Return the (x, y) coordinate for the center point of the cell that contains the specified text.  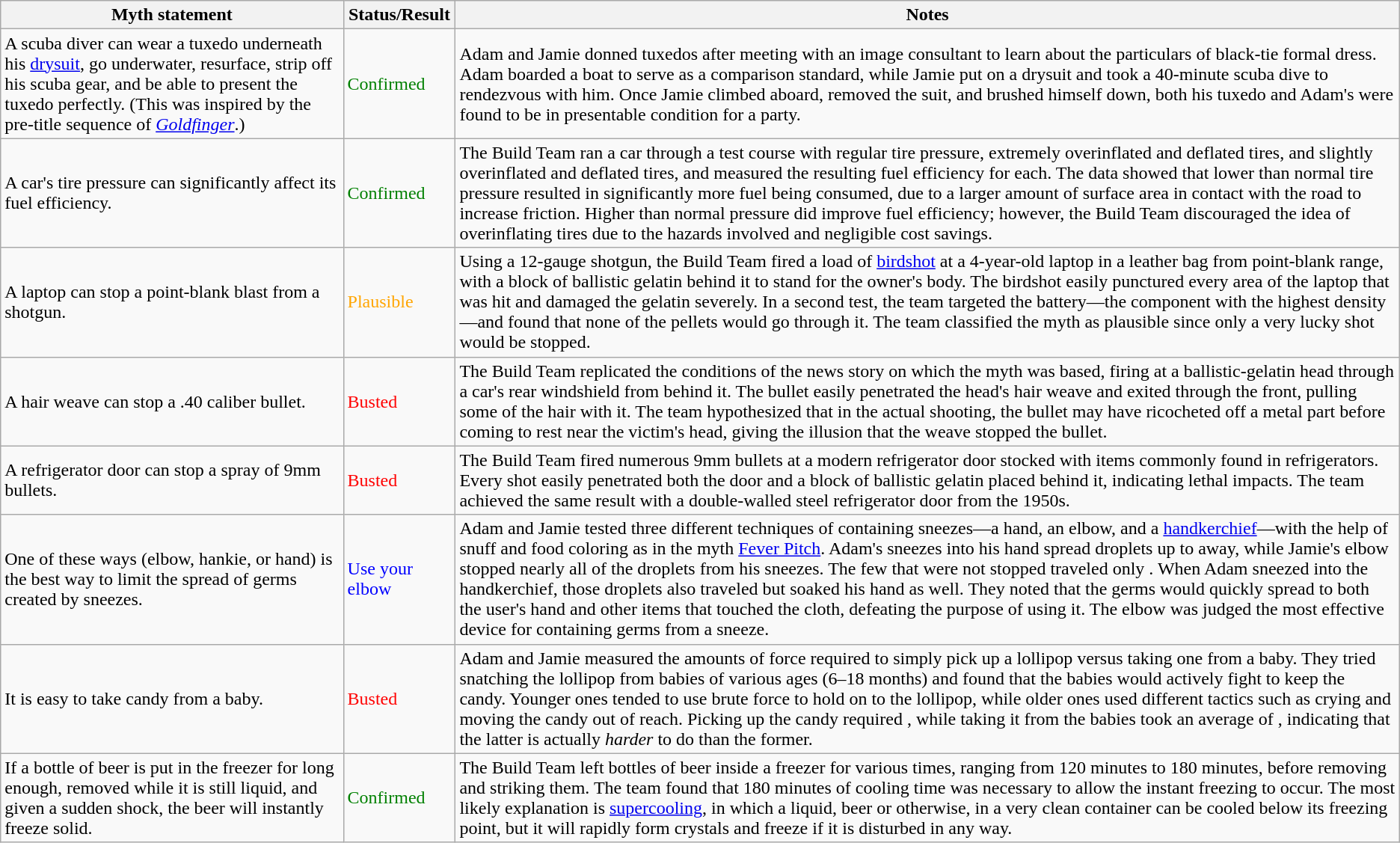
Notes (927, 15)
A refrigerator door can stop a spray of 9mm bullets. (172, 480)
It is easy to take candy from a baby. (172, 699)
Myth statement (172, 15)
A car's tire pressure can significantly affect its fuel efficiency. (172, 193)
One of these ways (elbow, hankie, or hand) is the best way to limit the spread of germs created by sneezes. (172, 579)
Status/Result (399, 15)
A laptop can stop a point-blank blast from a shotgun. (172, 302)
A hair weave can stop a .40 caliber bullet. (172, 401)
Use your elbow (399, 579)
Plausible (399, 302)
